Return the [X, Y] coordinate for the center point of the cell that contains the specified text.  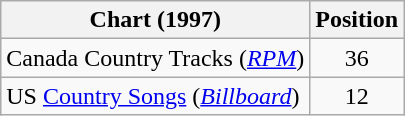
36 [357, 58]
Chart (1997) [156, 20]
Position [357, 20]
Canada Country Tracks (RPM) [156, 58]
US Country Songs (Billboard) [156, 96]
12 [357, 96]
